Pinpoint the cell where the given text exists, returning its [X, Y] midpoint coordinate. 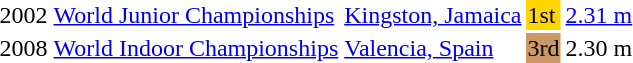
Kingston, Jamaica [433, 15]
3rd [544, 48]
1st [544, 15]
World Junior Championships [196, 15]
World Indoor Championships [196, 48]
Valencia, Spain [433, 48]
